Search for the cell housing the specified text and yield its (x, y) center coordinate. 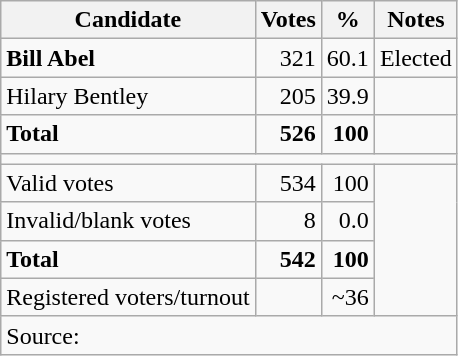
% (348, 20)
39.9 (348, 96)
542 (288, 259)
Invalid/blank votes (128, 221)
Valid votes (128, 183)
Bill Abel (128, 58)
Hilary Bentley (128, 96)
Notes (416, 20)
60.1 (348, 58)
321 (288, 58)
Candidate (128, 20)
Elected (416, 58)
526 (288, 134)
205 (288, 96)
0.0 (348, 221)
Source: (230, 335)
534 (288, 183)
Registered voters/turnout (128, 297)
8 (288, 221)
~36 (348, 297)
Votes (288, 20)
